Identify which cell holds the provided text, then report its (X, Y) central coordinate. 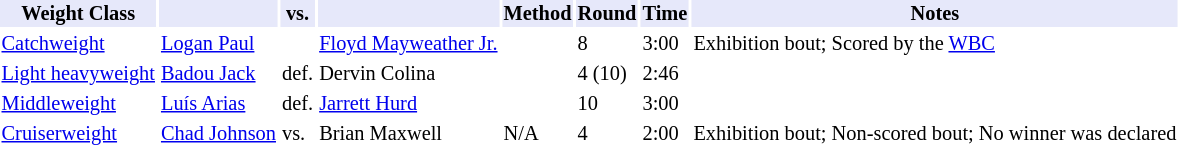
Middleweight (78, 104)
Floyd Mayweather Jr. (408, 44)
Time (665, 14)
4 (10) (607, 74)
10 (607, 104)
Method (538, 14)
2:46 (665, 74)
Dervin Colina (408, 74)
8 (607, 44)
Badou Jack (218, 74)
vs. (297, 14)
Exhibition bout; Scored by the WBC (935, 44)
Catchweight (78, 44)
Luís Arias (218, 104)
Weight Class (78, 14)
Logan Paul (218, 44)
Round (607, 14)
Notes (935, 14)
Jarrett Hurd (408, 104)
Light heavyweight (78, 74)
